Find where the given text appears and provide that cell's center as (x, y) coordinate. 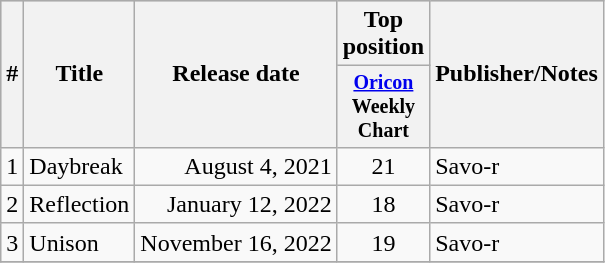
Reflection (80, 204)
1 (12, 166)
November 16, 2022 (236, 242)
Release date (236, 74)
Title (80, 74)
Daybreak (80, 166)
January 12, 2022 (236, 204)
# (12, 74)
19 (383, 242)
Top position (383, 34)
August 4, 2021 (236, 166)
Unison (80, 242)
Publisher/Notes (517, 74)
21 (383, 166)
OriconWeeklyChart (383, 106)
2 (12, 204)
18 (383, 204)
3 (12, 242)
